From the cell containing the given text, extract its center point as (x, y) coordinate. 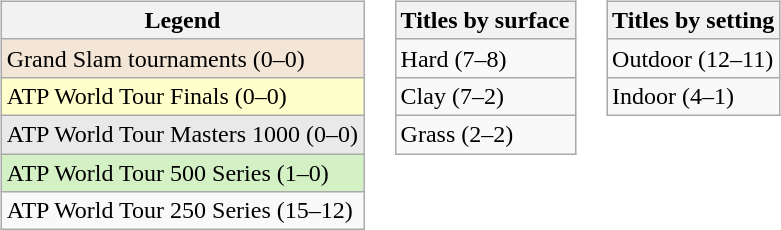
Titles by surface (485, 20)
Hard (7–8) (485, 58)
Outdoor (12–11) (694, 58)
Legend (182, 20)
Grand Slam tournaments (0–0) (182, 58)
Titles by setting (694, 20)
Indoor (4–1) (694, 96)
Grass (2–2) (485, 134)
ATP World Tour 500 Series (1–0) (182, 173)
ATP World Tour 250 Series (15–12) (182, 211)
ATP World Tour Masters 1000 (0–0) (182, 134)
Clay (7–2) (485, 96)
ATP World Tour Finals (0–0) (182, 96)
